For the text-containing cell, return its midpoint in [x, y] coordinate format. 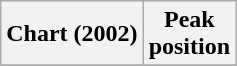
Peakposition [189, 34]
Chart (2002) [72, 34]
